Detect which cell encompasses the target text, then output its [X, Y] center coordinate. 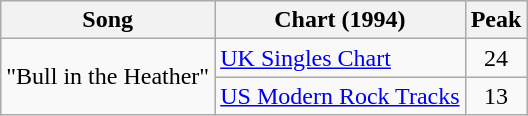
Song [108, 20]
US Modern Rock Tracks [340, 96]
Chart (1994) [340, 20]
Peak [496, 20]
UK Singles Chart [340, 58]
13 [496, 96]
24 [496, 58]
"Bull in the Heather" [108, 77]
